Provide the [x, y] coordinate of the cell's center where the given text is located.  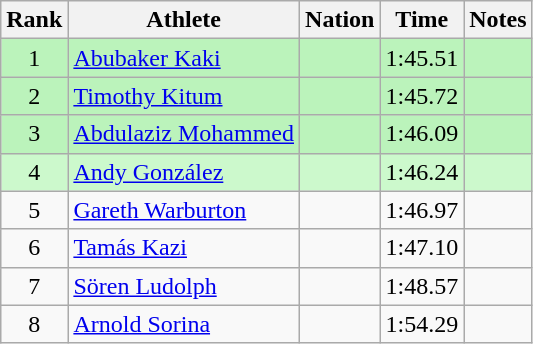
1:54.29 [422, 324]
Tamás Kazi [184, 248]
1:45.72 [422, 96]
Arnold Sorina [184, 324]
Notes [498, 20]
Sören Ludolph [184, 286]
1:48.57 [422, 286]
8 [34, 324]
1:46.97 [422, 210]
Nation [340, 20]
1:47.10 [422, 248]
7 [34, 286]
Athlete [184, 20]
1:46.09 [422, 134]
5 [34, 210]
Timothy Kitum [184, 96]
6 [34, 248]
2 [34, 96]
1:46.24 [422, 172]
Rank [34, 20]
Andy González [184, 172]
Time [422, 20]
Abubaker Kaki [184, 58]
Gareth Warburton [184, 210]
1:45.51 [422, 58]
Abdulaziz Mohammed [184, 134]
3 [34, 134]
1 [34, 58]
4 [34, 172]
